Determine the (x, y) coordinate at the center of the cell enclosing the given text.  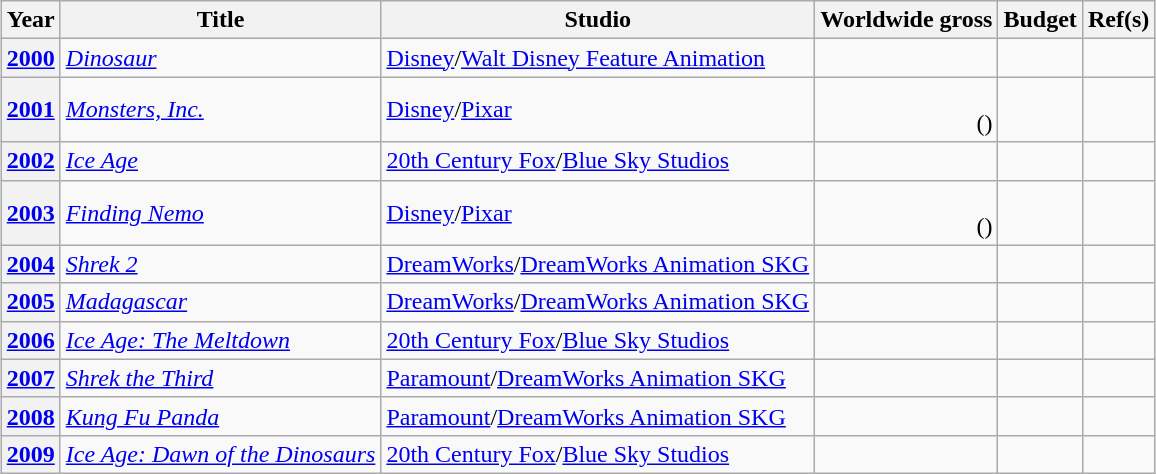
2004 (30, 264)
Finding Nemo (220, 212)
Ice Age (220, 161)
Shrek the Third (220, 378)
Studio (598, 20)
2007 (30, 378)
Budget (1040, 20)
Ice Age: The Meltdown (220, 340)
2009 (30, 454)
Kung Fu Panda (220, 416)
Worldwide gross (906, 20)
Year (30, 20)
Ref(s) (1118, 20)
2006 (30, 340)
Disney/Walt Disney Feature Animation (598, 58)
Ice Age: Dawn of the Dinosaurs (220, 454)
2000 (30, 58)
2002 (30, 161)
Madagascar (220, 302)
Shrek 2 (220, 264)
2003 (30, 212)
Monsters, Inc. (220, 110)
2001 (30, 110)
2005 (30, 302)
Title (220, 20)
Dinosaur (220, 58)
2008 (30, 416)
